Output the [x, y] coordinate of the center of the cell containing the given text.  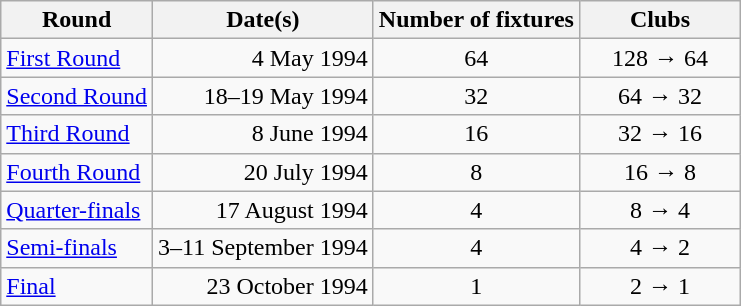
Clubs [660, 20]
Round [77, 20]
32 → 16 [660, 134]
Second Round [77, 96]
64 → 32 [660, 96]
Number of fixtures [476, 20]
8 [476, 172]
Final [77, 286]
18–19 May 1994 [262, 96]
Semi-finals [77, 248]
128 → 64 [660, 58]
Fourth Round [77, 172]
3–11 September 1994 [262, 248]
8 June 1994 [262, 134]
17 August 1994 [262, 210]
Date(s) [262, 20]
32 [476, 96]
2 → 1 [660, 286]
Quarter-finals [77, 210]
4 May 1994 [262, 58]
16 [476, 134]
64 [476, 58]
8 → 4 [660, 210]
4 → 2 [660, 248]
First Round [77, 58]
20 July 1994 [262, 172]
16 → 8 [660, 172]
Third Round [77, 134]
23 October 1994 [262, 286]
1 [476, 286]
